Identify which cell holds the provided text, then report its (X, Y) central coordinate. 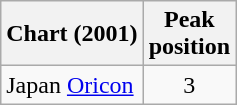
Chart (2001) (72, 34)
3 (189, 85)
Peakposition (189, 34)
Japan Oricon (72, 85)
